Scan for the cell matching the given text and deliver its (X, Y) coordinate at center. 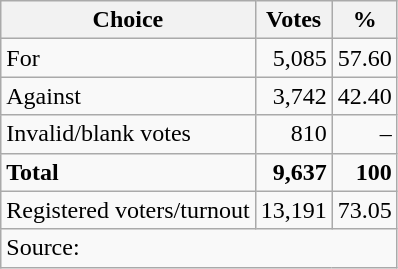
Choice (128, 20)
Votes (294, 20)
42.40 (364, 96)
9,637 (294, 172)
Total (128, 172)
13,191 (294, 210)
Source: (199, 248)
3,742 (294, 96)
Registered voters/turnout (128, 210)
Invalid/blank votes (128, 134)
For (128, 58)
57.60 (364, 58)
5,085 (294, 58)
810 (294, 134)
100 (364, 172)
73.05 (364, 210)
– (364, 134)
% (364, 20)
Against (128, 96)
